Search for the cell housing the specified text and yield its (x, y) center coordinate. 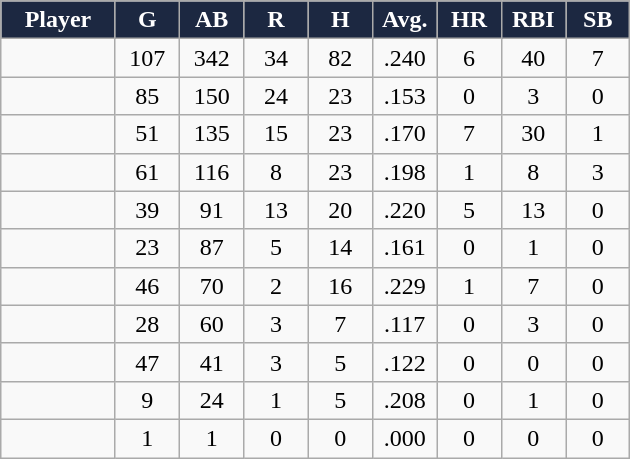
20 (340, 210)
.208 (404, 400)
70 (211, 286)
G (147, 20)
.122 (404, 362)
2 (276, 286)
R (276, 20)
39 (147, 210)
47 (147, 362)
16 (340, 286)
.161 (404, 248)
107 (147, 58)
HR (469, 20)
150 (211, 96)
116 (211, 172)
61 (147, 172)
Player (58, 20)
AB (211, 20)
135 (211, 134)
.198 (404, 172)
.153 (404, 96)
.170 (404, 134)
30 (533, 134)
34 (276, 58)
51 (147, 134)
342 (211, 58)
.220 (404, 210)
RBI (533, 20)
.000 (404, 438)
60 (211, 324)
82 (340, 58)
Avg. (404, 20)
.240 (404, 58)
46 (147, 286)
85 (147, 96)
H (340, 20)
15 (276, 134)
91 (211, 210)
28 (147, 324)
.117 (404, 324)
9 (147, 400)
14 (340, 248)
.229 (404, 286)
87 (211, 248)
41 (211, 362)
40 (533, 58)
SB (598, 20)
6 (469, 58)
